Scan for the cell matching the given text and deliver its (X, Y) coordinate at center. 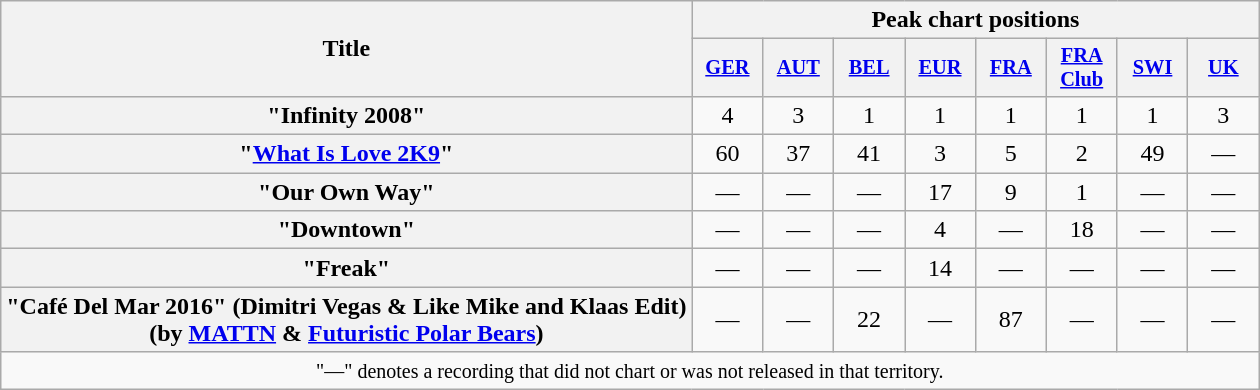
"—" denotes a recording that did not chart or was not released in that territory. (630, 371)
18 (1082, 230)
41 (870, 154)
"Our Own Way" (346, 192)
Title (346, 49)
14 (940, 268)
49 (1152, 154)
SWI (1152, 68)
UK (1224, 68)
GER (728, 68)
"Café Del Mar 2016" (Dimitri Vegas & Like Mike and Klaas Edit)(by MATTN & Futuristic Polar Bears) (346, 320)
"Freak" (346, 268)
60 (728, 154)
"Infinity 2008" (346, 115)
AUT (798, 68)
22 (870, 320)
17 (940, 192)
37 (798, 154)
9 (1010, 192)
2 (1082, 154)
87 (1010, 320)
5 (1010, 154)
"Downtown" (346, 230)
EUR (940, 68)
BEL (870, 68)
Peak chart positions (976, 20)
"What Is Love 2K9" (346, 154)
FRAClub (1082, 68)
FRA (1010, 68)
